Capture the cell that displays the provided text and extract its (X, Y) central coordinate. 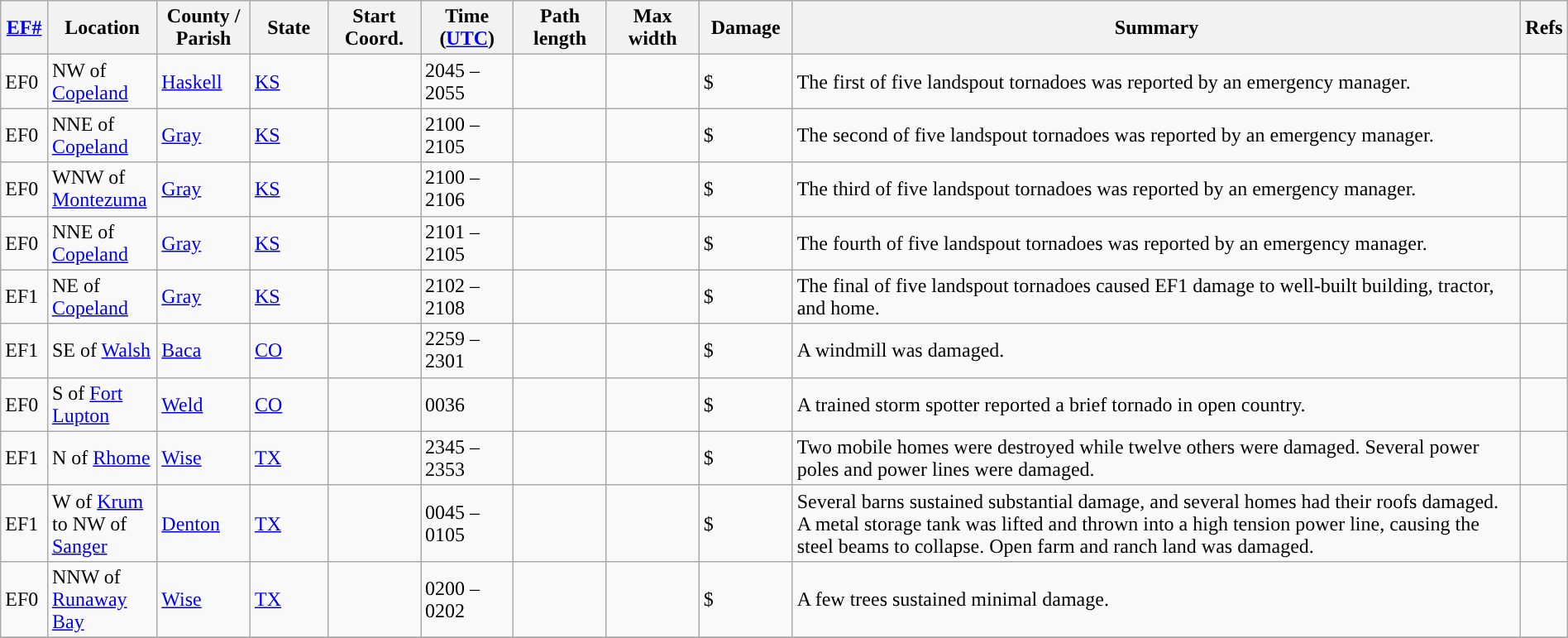
Baca (203, 351)
0200 – 0202 (467, 599)
Max width (653, 28)
Location (102, 28)
0036 (467, 404)
The fourth of five landspout tornadoes was reported by an emergency manager. (1156, 243)
WNW of Montezuma (102, 189)
EF# (25, 28)
Refs (1544, 28)
SE of Walsh (102, 351)
2045 – 2055 (467, 81)
The second of five landspout tornadoes was reported by an emergency manager. (1156, 136)
Denton (203, 523)
Two mobile homes were destroyed while twelve others were damaged. Several power poles and power lines were damaged. (1156, 458)
State (289, 28)
S of Fort Lupton (102, 404)
NE of Copeland (102, 296)
0045 – 0105 (467, 523)
Start Coord. (374, 28)
The first of five landspout tornadoes was reported by an emergency manager. (1156, 81)
Haskell (203, 81)
Time (UTC) (467, 28)
NNW of Runaway Bay (102, 599)
2101 – 2105 (467, 243)
2259 – 2301 (467, 351)
NW of Copeland (102, 81)
W of Krum to NW of Sanger (102, 523)
Summary (1156, 28)
Path length (560, 28)
Damage (746, 28)
Weld (203, 404)
2100 – 2105 (467, 136)
The third of five landspout tornadoes was reported by an emergency manager. (1156, 189)
A trained storm spotter reported a brief tornado in open country. (1156, 404)
The final of five landspout tornadoes caused EF1 damage to well-built building, tractor, and home. (1156, 296)
A windmill was damaged. (1156, 351)
A few trees sustained minimal damage. (1156, 599)
2345 – 2353 (467, 458)
N of Rhome (102, 458)
2102 – 2108 (467, 296)
County / Parish (203, 28)
2100 – 2106 (467, 189)
